Output the [x, y] coordinate of the center of the cell containing the given text.  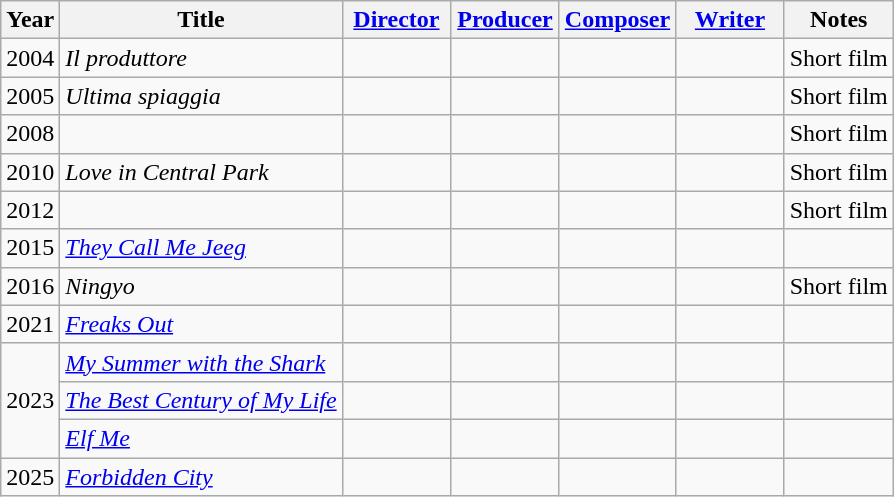
2015 [30, 248]
2016 [30, 286]
The Best Century of My Life [201, 400]
Producer [506, 20]
2021 [30, 324]
Ningyo [201, 286]
Elf Me [201, 438]
They Call Me Jeeg [201, 248]
Ultima spiaggia [201, 96]
Director [396, 20]
Composer [617, 20]
2010 [30, 172]
2023 [30, 400]
Writer [730, 20]
Title [201, 20]
Notes [838, 20]
2004 [30, 58]
2008 [30, 134]
2012 [30, 210]
Freaks Out [201, 324]
Love in Central Park [201, 172]
Forbidden City [201, 477]
2025 [30, 477]
My Summer with the Shark [201, 362]
Il produttore [201, 58]
Year [30, 20]
2005 [30, 96]
